Return [X, Y] of the center of cell containing provided text 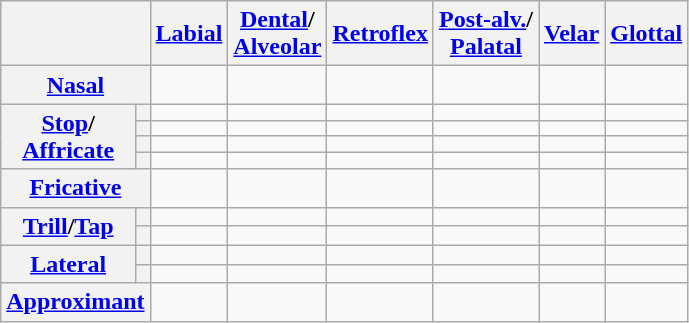
Approximant [76, 302]
Fricative [76, 188]
Labial [189, 34]
Trill/Tap [68, 226]
Nasal [76, 85]
Retroflex [380, 34]
Dental/Alveolar [278, 34]
Velar [572, 34]
Lateral [68, 264]
Post-alv./Palatal [486, 34]
Glottal [646, 34]
Stop/Affricate [68, 136]
